Return (x, y) of the center of cell containing provided text 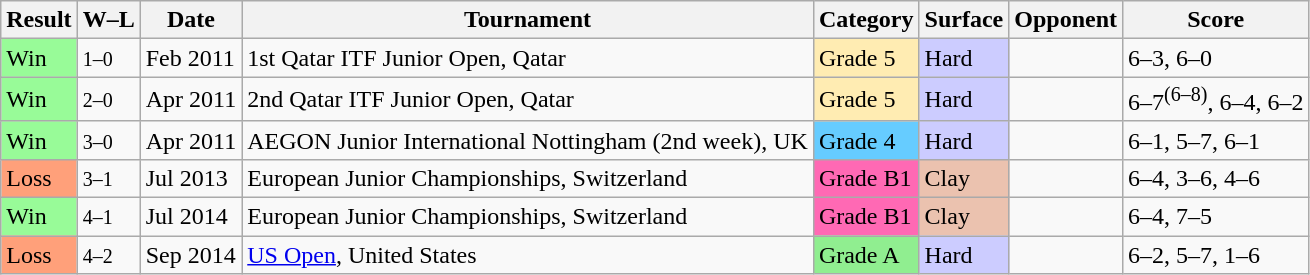
Surface (964, 20)
Score (1216, 20)
Category (866, 20)
Jul 2013 (191, 178)
6–4, 7–5 (1216, 217)
4–2 (108, 255)
Sep 2014 (191, 255)
Grade 4 (866, 140)
3–1 (108, 178)
US Open, United States (528, 255)
Result (39, 20)
6–3, 6–0 (1216, 58)
Jul 2014 (191, 217)
6–1, 5–7, 6–1 (1216, 140)
6–7(6–8), 6–4, 6–2 (1216, 100)
3–0 (108, 140)
Date (191, 20)
2nd Qatar ITF Junior Open, Qatar (528, 100)
AEGON Junior International Nottingham (2nd week), UK (528, 140)
Opponent (1066, 20)
6–2, 5–7, 1–6 (1216, 255)
1–0 (108, 58)
2–0 (108, 100)
W–L (108, 20)
6–4, 3–6, 4–6 (1216, 178)
Grade A (866, 255)
4–1 (108, 217)
1st Qatar ITF Junior Open, Qatar (528, 58)
Feb 2011 (191, 58)
Tournament (528, 20)
